Scan for the cell matching the given text and deliver its (X, Y) coordinate at center. 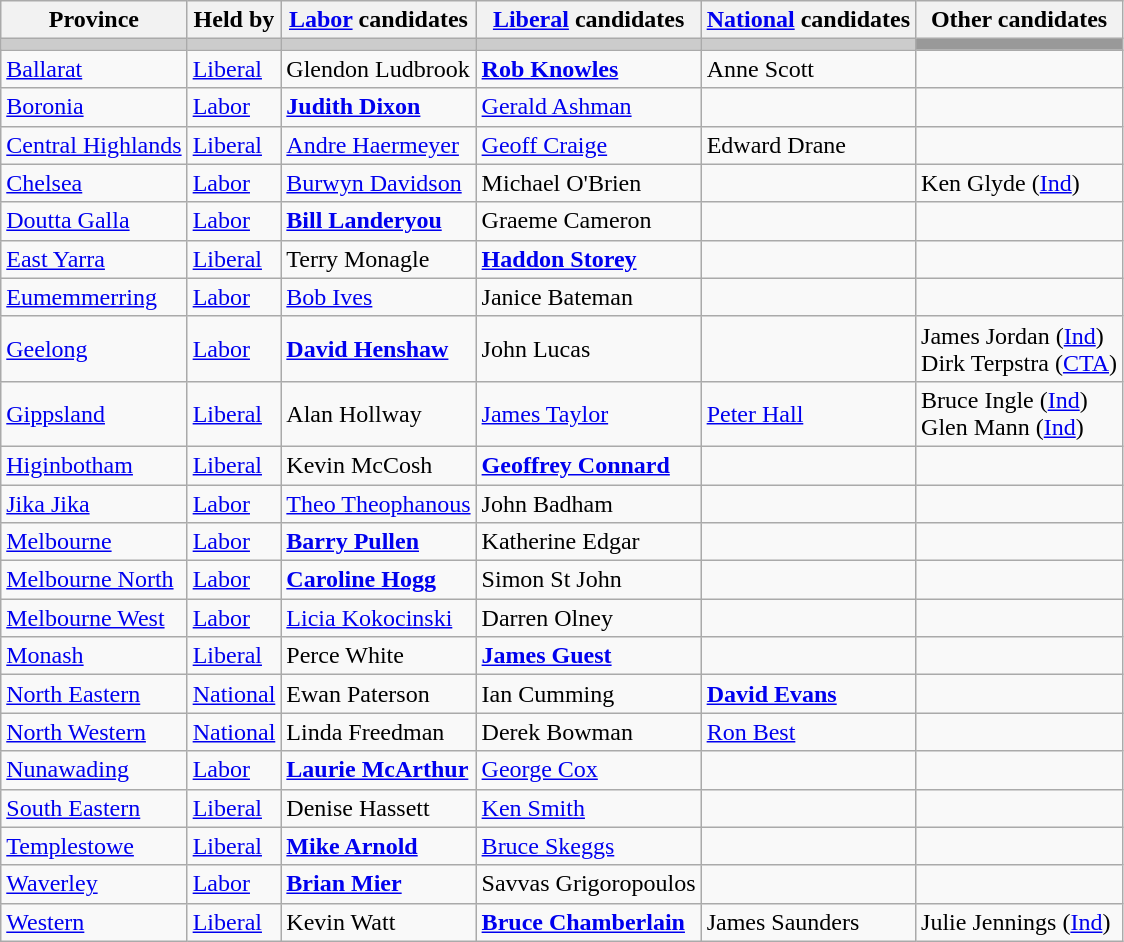
Ron Best (808, 732)
Darren Olney (588, 618)
National candidates (808, 20)
Janice Bateman (588, 297)
South Eastern (94, 808)
Other candidates (1020, 20)
Graeme Cameron (588, 221)
James Guest (588, 656)
Boronia (94, 107)
Bruce Ingle (Ind) Glen Mann (Ind) (1020, 414)
Melbourne (94, 542)
Ewan Paterson (378, 694)
Kevin Watt (378, 922)
Licia Kokocinski (378, 618)
Held by (234, 20)
Chelsea (94, 183)
Rob Knowles (588, 69)
Peter Hall (808, 414)
Geoff Craige (588, 145)
John Badham (588, 503)
Laurie McArthur (378, 770)
Liberal candidates (588, 20)
Ken Glyde (Ind) (1020, 183)
Linda Freedman (378, 732)
East Yarra (94, 259)
Brian Mier (378, 884)
Templestowe (94, 846)
Bob Ives (378, 297)
Derek Bowman (588, 732)
Nunawading (94, 770)
Eumemmerring (94, 297)
Higinbotham (94, 465)
David Evans (808, 694)
Burwyn Davidson (378, 183)
Barry Pullen (378, 542)
Terry Monagle (378, 259)
Province (94, 20)
Geelong (94, 348)
Waverley (94, 884)
Central Highlands (94, 145)
Andre Haermeyer (378, 145)
Gippsland (94, 414)
Haddon Storey (588, 259)
Glendon Ludbrook (378, 69)
Western (94, 922)
Mike Arnold (378, 846)
Anne Scott (808, 69)
Julie Jennings (Ind) (1020, 922)
David Henshaw (378, 348)
North Western (94, 732)
Katherine Edgar (588, 542)
Monash (94, 656)
Gerald Ashman (588, 107)
Kevin McCosh (378, 465)
John Lucas (588, 348)
North Eastern (94, 694)
Jika Jika (94, 503)
Theo Theophanous (378, 503)
Melbourne North (94, 580)
Caroline Hogg (378, 580)
Bruce Skeggs (588, 846)
Geoffrey Connard (588, 465)
Melbourne West (94, 618)
Doutta Galla (94, 221)
Ballarat (94, 69)
Michael O'Brien (588, 183)
Bruce Chamberlain (588, 922)
Bill Landeryou (378, 221)
Ken Smith (588, 808)
James Taylor (588, 414)
Simon St John (588, 580)
Judith Dixon (378, 107)
Labor candidates (378, 20)
George Cox (588, 770)
Ian Cumming (588, 694)
Perce White (378, 656)
Denise Hassett (378, 808)
Alan Hollway (378, 414)
Edward Drane (808, 145)
Savvas Grigoropoulos (588, 884)
James Jordan (Ind) Dirk Terpstra (CTA) (1020, 348)
James Saunders (808, 922)
